Determine the [x, y] coordinate at the center of the cell enclosing the given text.  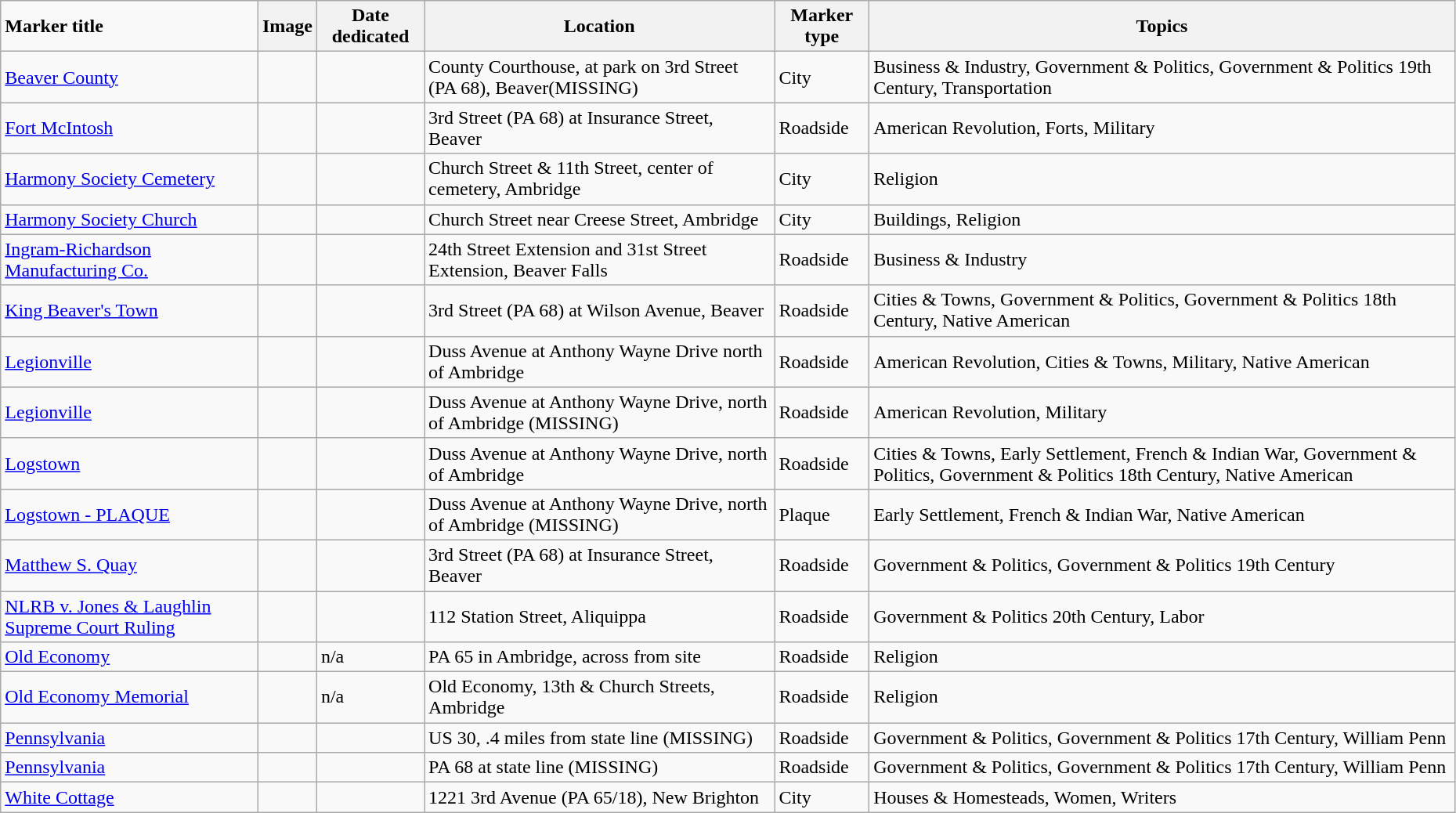
Old Economy, 13th & Church Streets, Ambridge [600, 697]
Plaque [822, 514]
Old Economy Memorial [130, 697]
Image [287, 27]
Cities & Towns, Early Settlement, French & Indian War, Government & Politics, Government & Politics 18th Century, Native American [1162, 464]
Beaver County [130, 77]
Date dedicated [370, 27]
American Revolution, Cities & Towns, Military, Native American [1162, 362]
3rd Street (PA 68) at Wilson Avenue, Beaver [600, 310]
Fort McIntosh [130, 128]
Duss Avenue at Anthony Wayne Drive north of Ambridge [600, 362]
Harmony Society Church [130, 219]
Church Street near Creese Street, Ambridge [600, 219]
112 Station Street, Aliquippa [600, 616]
Duss Avenue at Anthony Wayne Drive, north of Ambridge [600, 464]
1221 3rd Avenue (PA 65/18), New Brighton [600, 797]
US 30, .4 miles from state line (MISSING) [600, 738]
Marker title [130, 27]
24th Street Extension and 31st Street Extension, Beaver Falls [600, 260]
Logstown - PLAQUE [130, 514]
County Courthouse, at park on 3rd Street (PA 68), Beaver(MISSING) [600, 77]
White Cottage [130, 797]
Business & Industry, Government & Politics, Government & Politics 19th Century, Transportation [1162, 77]
Houses & Homesteads, Women, Writers [1162, 797]
Topics [1162, 27]
Logstown [130, 464]
Church Street & 11th Street, center of cemetery, Ambridge [600, 179]
PA 68 at state line (MISSING) [600, 768]
American Revolution, Military [1162, 412]
King Beaver's Town [130, 310]
Government & Politics, Government & Politics 19th Century [1162, 565]
Marker type [822, 27]
Cities & Towns, Government & Politics, Government & Politics 18th Century, Native American [1162, 310]
Buildings, Religion [1162, 219]
Harmony Society Cemetery [130, 179]
Old Economy [130, 657]
PA 65 in Ambridge, across from site [600, 657]
NLRB v. Jones & Laughlin Supreme Court Ruling [130, 616]
American Revolution, Forts, Military [1162, 128]
Matthew S. Quay [130, 565]
Early Settlement, French & Indian War, Native American [1162, 514]
Location [600, 27]
Ingram-Richardson Manufacturing Co. [130, 260]
Business & Industry [1162, 260]
Government & Politics 20th Century, Labor [1162, 616]
